Identify which cell holds the provided text, then report its [X, Y] central coordinate. 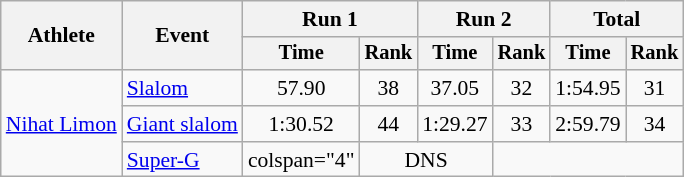
Total [616, 19]
Athlete [62, 36]
37.05 [454, 88]
2:59.79 [588, 124]
57.90 [302, 88]
Run 2 [484, 19]
1:29.27 [454, 124]
Run 1 [330, 19]
33 [522, 124]
Slalom [182, 88]
Event [182, 36]
32 [522, 88]
1:30.52 [302, 124]
Giant slalom [182, 124]
31 [655, 88]
38 [389, 88]
Nihat Limon [62, 124]
44 [389, 124]
1:54.95 [588, 88]
34 [655, 124]
